Determine the [X, Y] coordinate at the center of the cell enclosing the given text.  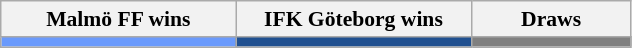
Draws [551, 19]
IFK Göteborg wins [354, 19]
Malmö FF wins [118, 19]
